Scan for the cell matching the given text and deliver its (x, y) coordinate at center. 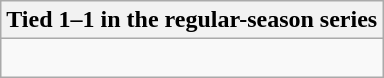
Tied 1–1 in the regular-season series (192, 20)
